Output the (X, Y) coordinate of the center of the cell containing the given text.  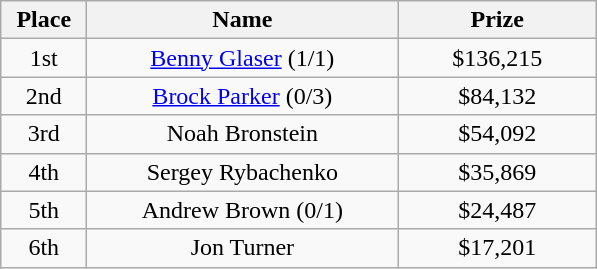
3rd (44, 134)
2nd (44, 96)
Brock Parker (0/3) (242, 96)
5th (44, 210)
$24,487 (498, 210)
$54,092 (498, 134)
Place (44, 20)
Prize (498, 20)
Jon Turner (242, 248)
Name (242, 20)
Andrew Brown (0/1) (242, 210)
$136,215 (498, 58)
1st (44, 58)
4th (44, 172)
$17,201 (498, 248)
Noah Bronstein (242, 134)
Sergey Rybachenko (242, 172)
$84,132 (498, 96)
6th (44, 248)
$35,869 (498, 172)
Benny Glaser (1/1) (242, 58)
